Capture the cell that displays the provided text and extract its [X, Y] central coordinate. 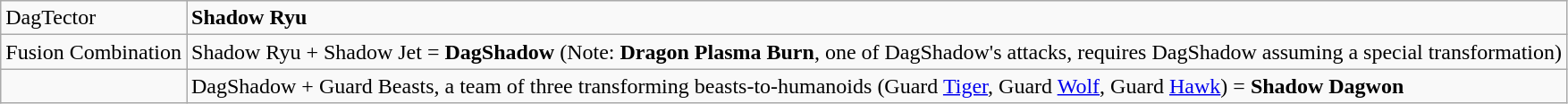
Fusion Combination [94, 52]
DagShadow + Guard Beasts, a team of three transforming beasts-to-humanoids (Guard Tiger, Guard Wolf, Guard Hawk) = Shadow Dagwon [876, 86]
Shadow Ryu [876, 18]
Shadow Ryu + Shadow Jet = DagShadow (Note: Dragon Plasma Burn, one of DagShadow's attacks, requires DagShadow assuming a special transformation) [876, 52]
DagTector [94, 18]
